Output the (X, Y) coordinate of the center of the cell containing the given text.  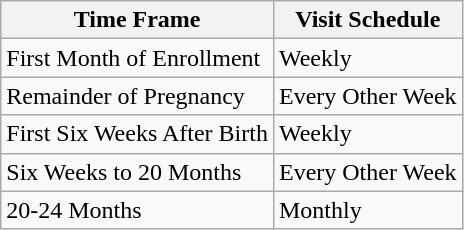
First Month of Enrollment (138, 58)
First Six Weeks After Birth (138, 134)
Time Frame (138, 20)
Monthly (368, 210)
Remainder of Pregnancy (138, 96)
Visit Schedule (368, 20)
Six Weeks to 20 Months (138, 172)
20-24 Months (138, 210)
